Identify which cell holds the provided text, then report its [x, y] central coordinate. 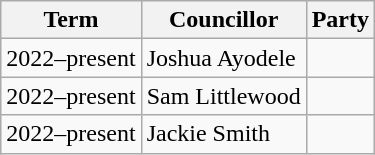
Party [340, 20]
Term [71, 20]
Councillor [224, 20]
Joshua Ayodele [224, 58]
Jackie Smith [224, 134]
Sam Littlewood [224, 96]
